Provide the [X, Y] coordinate of the cell's center where the given text is located.  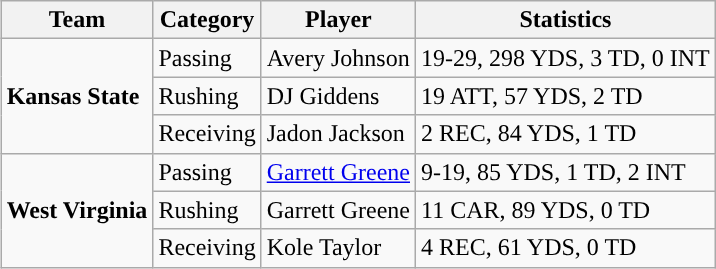
19 ATT, 57 YDS, 2 TD [566, 96]
Kansas State [77, 96]
Statistics [566, 20]
19-29, 298 YDS, 3 TD, 0 INT [566, 58]
West Virginia [77, 210]
Kole Taylor [338, 248]
Category [207, 20]
DJ Giddens [338, 96]
Team [77, 20]
Player [338, 20]
11 CAR, 89 YDS, 0 TD [566, 210]
2 REC, 84 YDS, 1 TD [566, 134]
Avery Johnson [338, 58]
4 REC, 61 YDS, 0 TD [566, 248]
9-19, 85 YDS, 1 TD, 2 INT [566, 172]
Jadon Jackson [338, 134]
